Return (X, Y) of the center of cell containing provided text 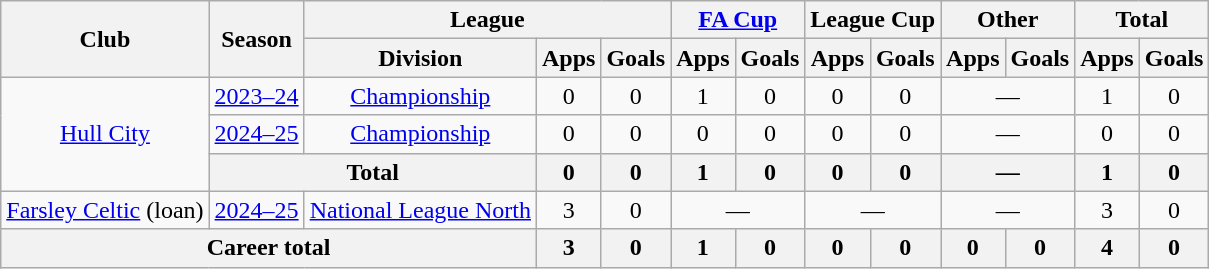
League (487, 20)
League Cup (873, 20)
4 (1107, 248)
Other (1008, 20)
Farsley Celtic (loan) (105, 210)
Division (420, 58)
Club (105, 39)
Hull City (105, 134)
2023–24 (256, 96)
Career total (269, 248)
Season (256, 39)
National League North (420, 210)
FA Cup (738, 20)
